Determine the (X, Y) coordinate at the center of the cell enclosing the given text.  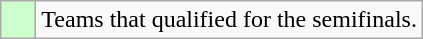
Teams that qualified for the semifinals. (230, 20)
